Scan for the cell matching the given text and deliver its [x, y] coordinate at center. 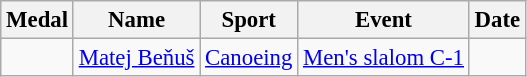
Sport [249, 20]
Canoeing [249, 58]
Medal [38, 20]
Event [384, 20]
Date [497, 20]
Matej Beňuš [136, 58]
Men's slalom C-1 [384, 58]
Name [136, 20]
